From the cell containing the given text, extract its center point as [X, Y] coordinate. 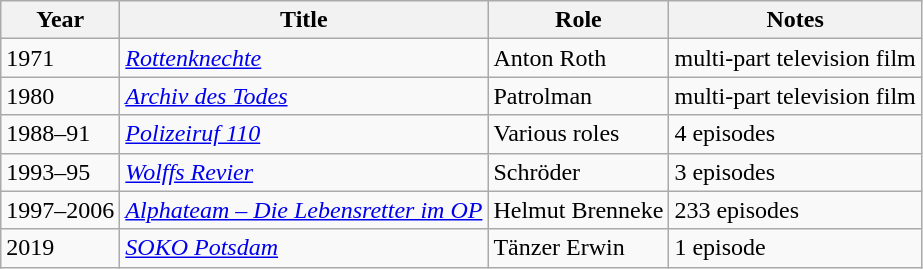
Archiv des Todes [304, 96]
Various roles [578, 134]
Rottenknechte [304, 58]
4 episodes [795, 134]
Anton Roth [578, 58]
Patrolman [578, 96]
1988–91 [60, 134]
Alphateam – Die Lebensretter im OP [304, 210]
Polizeiruf 110 [304, 134]
Notes [795, 20]
1980 [60, 96]
Helmut Brenneke [578, 210]
1997–2006 [60, 210]
SOKO Potsdam [304, 248]
2019 [60, 248]
Year [60, 20]
1993–95 [60, 172]
Tänzer Erwin [578, 248]
Title [304, 20]
1 episode [795, 248]
Schröder [578, 172]
233 episodes [795, 210]
Role [578, 20]
1971 [60, 58]
Wolffs Revier [304, 172]
3 episodes [795, 172]
